Output the (x, y) coordinate of the center of the cell containing the given text.  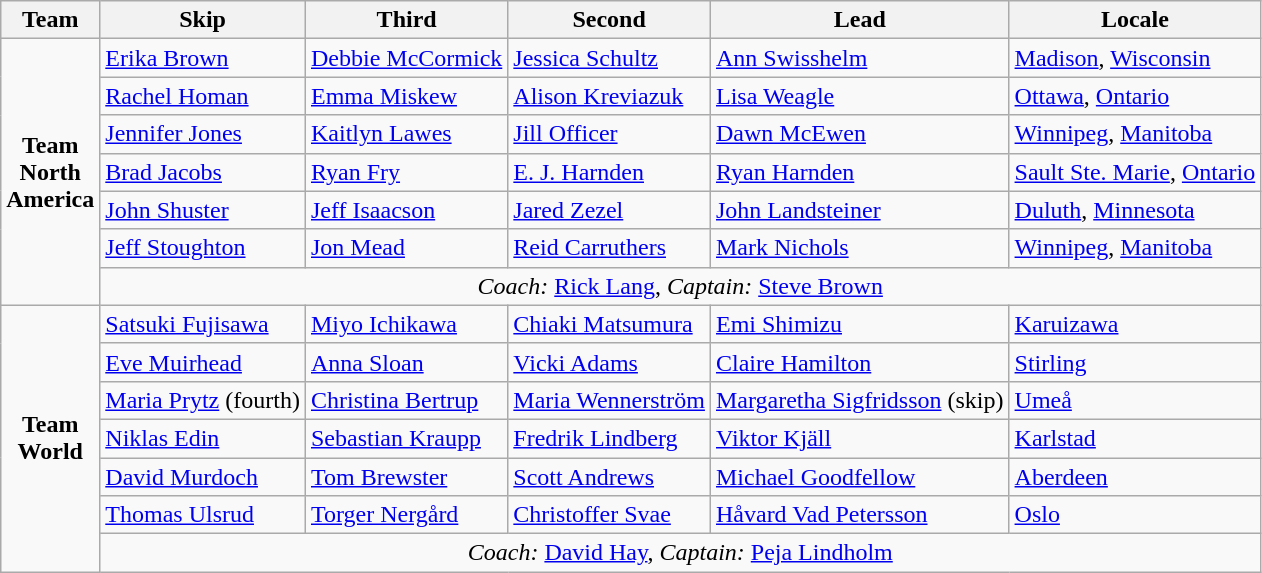
Team World (50, 438)
Jill Officer (610, 134)
Umeå (1135, 400)
Ryan Fry (406, 172)
Viktor Kjäll (860, 438)
Chiaki Matsumura (610, 324)
Eve Muirhead (203, 362)
Lisa Weagle (860, 96)
Aberdeen (1135, 477)
Skip (203, 20)
Rachel Homan (203, 96)
Thomas Ulsrud (203, 515)
Ryan Harnden (860, 172)
Michael Goodfellow (860, 477)
Vicki Adams (610, 362)
Brad Jacobs (203, 172)
Tom Brewster (406, 477)
Jessica Schultz (610, 58)
Jeff Stoughton (203, 248)
Jared Zezel (610, 210)
Duluth, Minnesota (1135, 210)
Emi Shimizu (860, 324)
John Landsteiner (860, 210)
Team North America (50, 172)
Håvard Vad Petersson (860, 515)
Ottawa, Ontario (1135, 96)
Miyo Ichikawa (406, 324)
Team (50, 20)
E. J. Harnden (610, 172)
Satsuki Fujisawa (203, 324)
Coach: Rick Lang, Captain: Steve Brown (680, 286)
Third (406, 20)
Fredrik Lindberg (610, 438)
Second (610, 20)
Mark Nichols (860, 248)
Torger Nergård (406, 515)
Jon Mead (406, 248)
Ann Swisshelm (860, 58)
Oslo (1135, 515)
Erika Brown (203, 58)
John Shuster (203, 210)
Margaretha Sigfridsson (skip) (860, 400)
Madison, Wisconsin (1135, 58)
Christina Bertrup (406, 400)
Niklas Edin (203, 438)
Kaitlyn Lawes (406, 134)
Stirling (1135, 362)
David Murdoch (203, 477)
Sault Ste. Marie, Ontario (1135, 172)
Lead (860, 20)
Karlstad (1135, 438)
Jeff Isaacson (406, 210)
Debbie McCormick (406, 58)
Coach: David Hay, Captain: Peja Lindholm (680, 553)
Maria Prytz (fourth) (203, 400)
Sebastian Kraupp (406, 438)
Anna Sloan (406, 362)
Karuizawa (1135, 324)
Locale (1135, 20)
Reid Carruthers (610, 248)
Dawn McEwen (860, 134)
Emma Miskew (406, 96)
Claire Hamilton (860, 362)
Christoffer Svae (610, 515)
Alison Kreviazuk (610, 96)
Jennifer Jones (203, 134)
Scott Andrews (610, 477)
Maria Wennerström (610, 400)
